Detect which cell encompasses the target text, then output its (x, y) center coordinate. 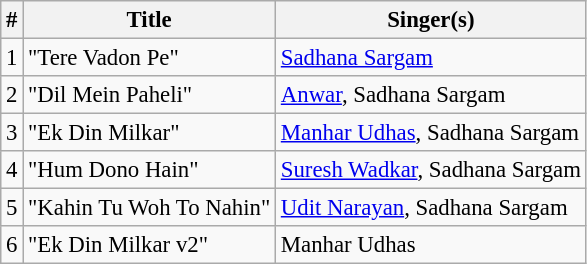
# (12, 20)
Anwar, Sadhana Sargam (432, 95)
2 (12, 95)
Udit Narayan, Sadhana Sargam (432, 208)
Manhar Udhas (432, 245)
Manhar Udhas, Sadhana Sargam (432, 133)
Singer(s) (432, 20)
Sadhana Sargam (432, 58)
"Tere Vadon Pe" (150, 58)
6 (12, 245)
"Ek Din Milkar" (150, 133)
5 (12, 208)
Title (150, 20)
"Hum Dono Hain" (150, 170)
4 (12, 170)
Suresh Wadkar, Sadhana Sargam (432, 170)
"Kahin Tu Woh To Nahin" (150, 208)
"Ek Din Milkar v2" (150, 245)
1 (12, 58)
"Dil Mein Paheli" (150, 95)
3 (12, 133)
